Return (X, Y) of the center of cell containing provided text 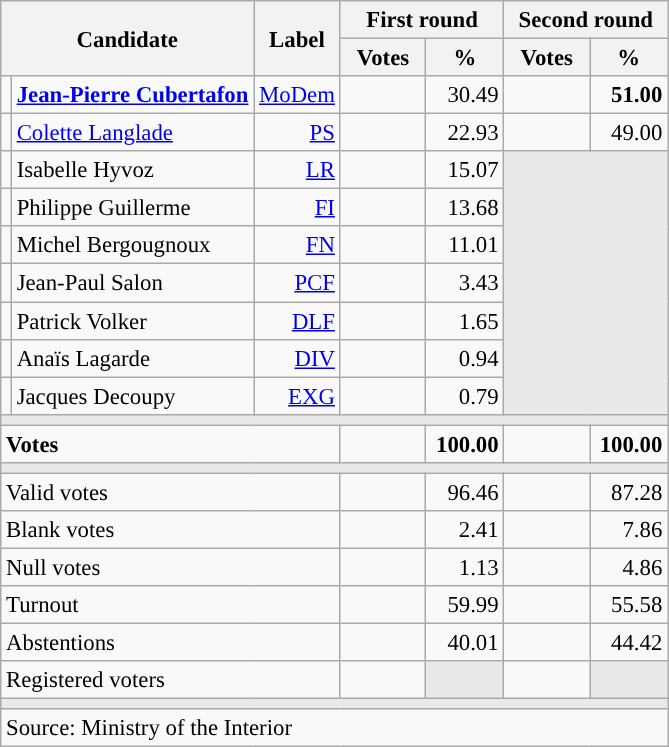
Michel Bergougnoux (132, 245)
3.43 (465, 283)
2.41 (465, 530)
1.13 (465, 567)
Blank votes (170, 530)
0.94 (465, 358)
First round (422, 20)
1.65 (465, 321)
0.79 (465, 396)
Source: Ministry of the Interior (334, 728)
Label (298, 38)
Patrick Volker (132, 321)
Turnout (170, 605)
FI (298, 208)
13.68 (465, 208)
Abstentions (170, 643)
Registered voters (170, 680)
Jacques Decoupy (132, 396)
Jean-Pierre Cubertafon (132, 95)
Null votes (170, 567)
30.49 (465, 95)
Valid votes (170, 492)
49.00 (629, 133)
51.00 (629, 95)
MoDem (298, 95)
EXG (298, 396)
22.93 (465, 133)
96.46 (465, 492)
Second round (586, 20)
44.42 (629, 643)
4.86 (629, 567)
11.01 (465, 245)
Candidate (128, 38)
LR (298, 170)
Anaïs Lagarde (132, 358)
87.28 (629, 492)
Jean-Paul Salon (132, 283)
40.01 (465, 643)
Isabelle Hyvoz (132, 170)
DIV (298, 358)
Philippe Guillerme (132, 208)
15.07 (465, 170)
7.86 (629, 530)
Colette Langlade (132, 133)
PCF (298, 283)
FN (298, 245)
PS (298, 133)
59.99 (465, 605)
55.58 (629, 605)
DLF (298, 321)
